Identify which cell holds the provided text, then report its (x, y) central coordinate. 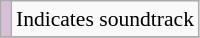
Indicates soundtrack (105, 19)
